From the cell containing the given text, extract its center point as [x, y] coordinate. 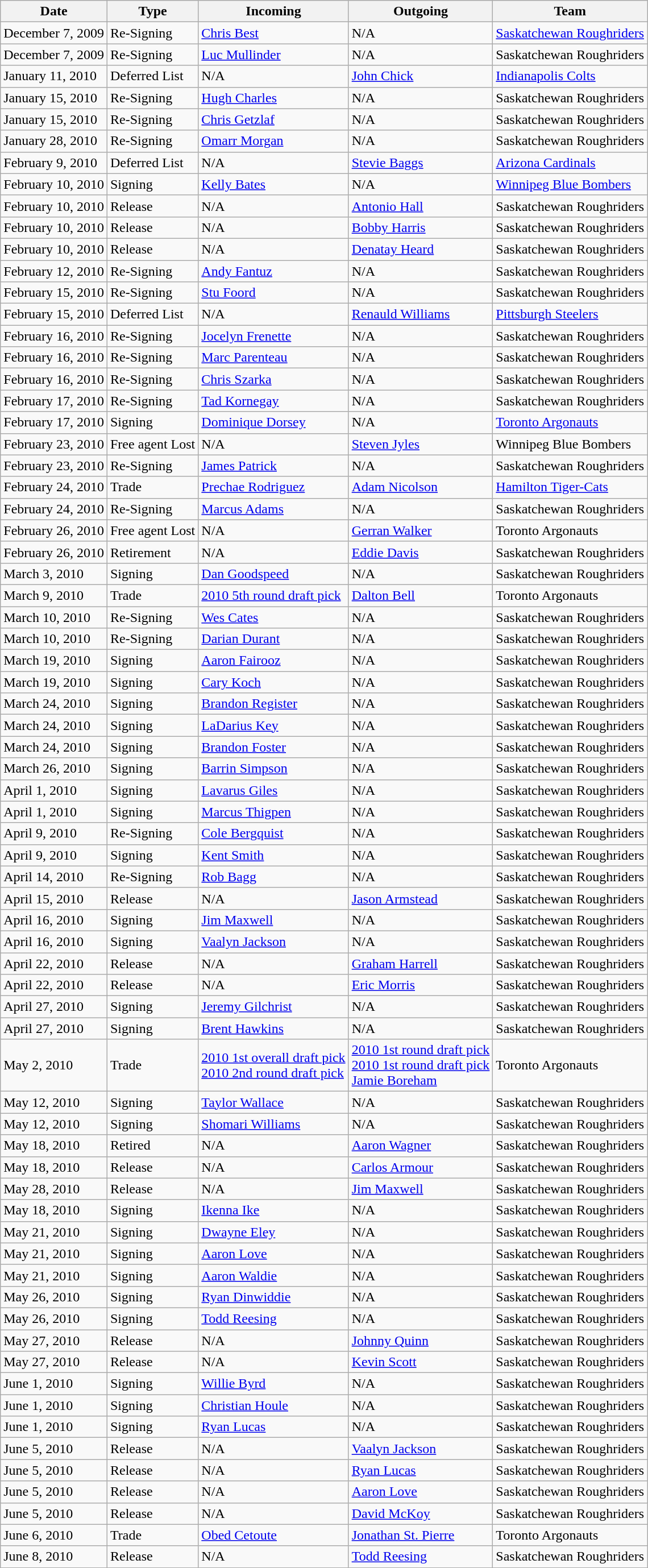
January 28, 2010 [54, 141]
Incoming [273, 11]
LaDarius Key [273, 725]
Hamilton Tiger-Cats [570, 487]
Retirement [152, 552]
Brandon Register [273, 704]
Luc Mullinder [273, 55]
Dwayne Eley [273, 1232]
Marcus Thigpen [273, 812]
Kelly Bates [273, 184]
Willie Byrd [273, 1384]
Obed Cetoute [273, 1535]
Pittsburgh Steelers [570, 314]
Graham Harrell [421, 964]
March 9, 2010 [54, 595]
April 15, 2010 [54, 898]
Taylor Wallace [273, 1102]
Brandon Foster [273, 747]
Indianapolis Colts [570, 76]
2010 5th round draft pick [273, 595]
Kent Smith [273, 855]
2010 1st overall draft pick2010 2nd round draft pick [273, 1065]
May 28, 2010 [54, 1189]
Rob Bagg [273, 877]
Retired [152, 1146]
Shomari Williams [273, 1124]
Cary Koch [273, 682]
David McKoy [421, 1513]
Jonathan St. Pierre [421, 1535]
May 2, 2010 [54, 1065]
Chris Szarka [273, 379]
February 12, 2010 [54, 271]
Marc Parenteau [273, 358]
Chris Best [273, 33]
Omarr Morgan [273, 141]
Lavarus Giles [273, 790]
Ryan Dinwiddie [273, 1297]
Eric Morris [421, 985]
Darian Durant [273, 639]
Ikenna Ike [273, 1210]
Barrin Simpson [273, 769]
Prechae Rodriguez [273, 487]
Type [152, 11]
Stu Foord [273, 293]
Stevie Baggs [421, 163]
Bobby Harris [421, 227]
Aaron Wagner [421, 1146]
January 11, 2010 [54, 76]
Date [54, 11]
March 3, 2010 [54, 574]
Antonio Hall [421, 206]
June 8, 2010 [54, 1557]
Team [570, 11]
Dan Goodspeed [273, 574]
Brent Hawkins [273, 1028]
Adam Nicolson [421, 487]
Aaron Waldie [273, 1275]
Arizona Cardinals [570, 163]
Wes Cates [273, 617]
John Chick [421, 76]
Cole Bergquist [273, 833]
Christian Houle [273, 1405]
Denatay Heard [421, 249]
Johnny Quinn [421, 1340]
Andy Fantuz [273, 271]
Outgoing [421, 11]
Jocelyn Frenette [273, 336]
Tad Kornegay [273, 401]
Carlos Armour [421, 1167]
Jeremy Gilchrist [273, 1007]
February 9, 2010 [54, 163]
Renauld Williams [421, 314]
Steven Jyles [421, 444]
2010 1st round draft pick2010 1st round draft pickJamie Boreham [421, 1065]
April 14, 2010 [54, 877]
June 6, 2010 [54, 1535]
Jason Armstead [421, 898]
Kevin Scott [421, 1362]
Aaron Fairooz [273, 661]
March 26, 2010 [54, 769]
Chris Getzlaf [273, 119]
Dominique Dorsey [273, 422]
Gerran Walker [421, 530]
Dalton Bell [421, 595]
Marcus Adams [273, 509]
Eddie Davis [421, 552]
Hugh Charles [273, 98]
James Patrick [273, 466]
